Search for the cell housing the specified text and yield its [x, y] center coordinate. 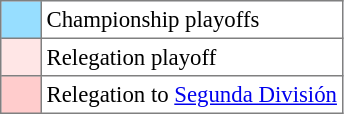
Relegation to Segunda División [192, 95]
Relegation playoff [192, 57]
Championship playoffs [192, 20]
